Scan for the cell matching the given text and deliver its (X, Y) coordinate at center. 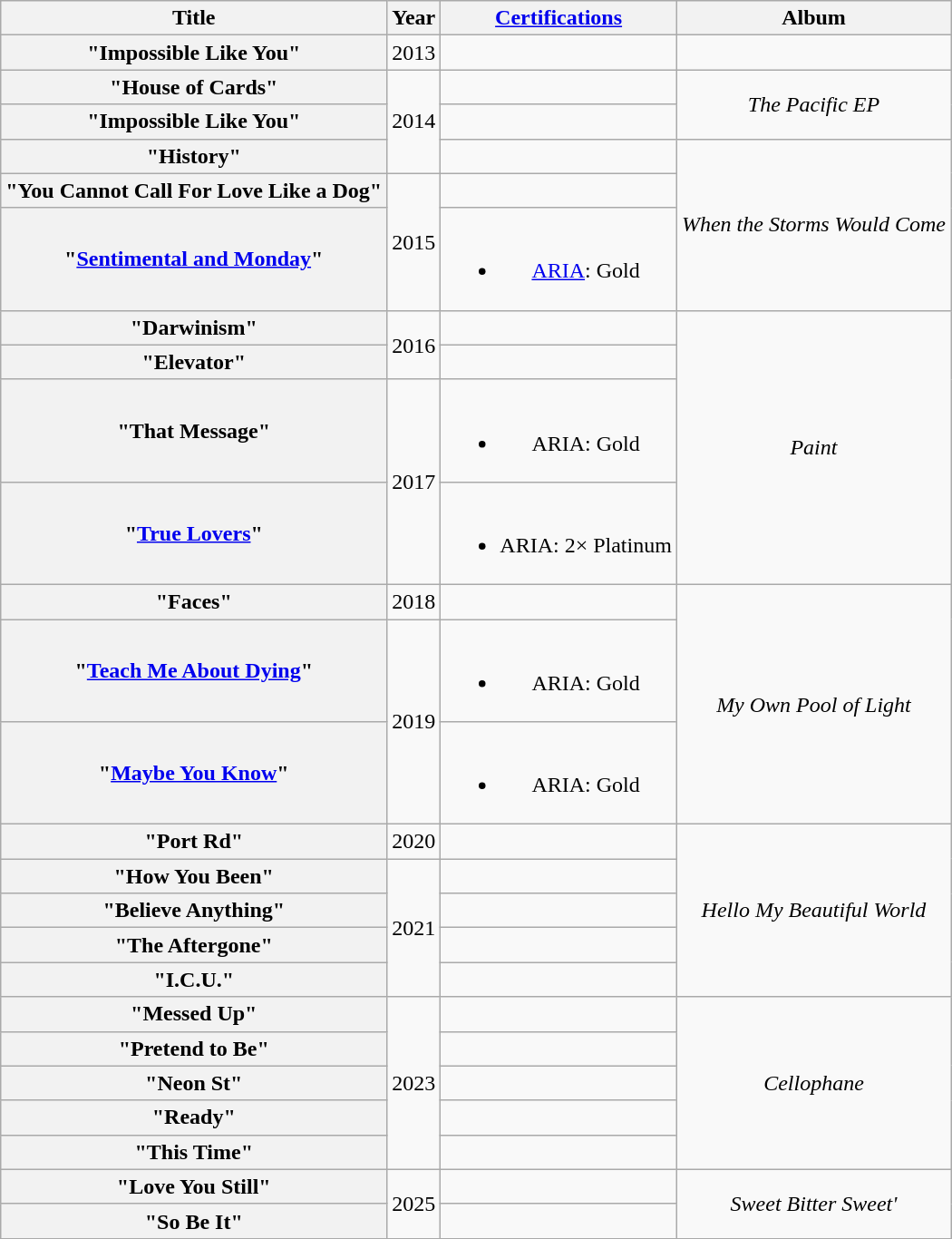
2015 (413, 241)
ARIA: 2× Platinum (559, 533)
"History" (194, 156)
"Pretend to Be" (194, 1049)
2017 (413, 482)
"Believe Anything" (194, 911)
"Sentimental and Monday" (194, 259)
Year (413, 18)
2023 (413, 1083)
2025 (413, 1204)
"That Message" (194, 430)
2013 (413, 53)
"Ready" (194, 1117)
2019 (413, 721)
2014 (413, 122)
"Maybe You Know" (194, 773)
"This Time" (194, 1152)
"House of Cards" (194, 87)
2020 (413, 842)
Paint (813, 447)
The Pacific EP (813, 104)
2016 (413, 345)
Certifications (559, 18)
"Elevator" (194, 362)
"You Cannot Call For Love Like a Dog" (194, 190)
Title (194, 18)
"Messed Up" (194, 1014)
"The Aftergone" (194, 945)
Hello My Beautiful World (813, 911)
"I.C.U." (194, 980)
"So Be It" (194, 1221)
Sweet Bitter Sweet' (813, 1204)
"Faces" (194, 601)
"Neon St" (194, 1083)
"How You Been" (194, 876)
"True Lovers" (194, 533)
Album (813, 18)
2018 (413, 601)
My Own Pool of Light (813, 704)
Cellophane (813, 1083)
"Port Rd" (194, 842)
"Love You Still" (194, 1186)
When the Storms Would Come (813, 225)
"Darwinism" (194, 327)
"Teach Me About Dying" (194, 669)
2021 (413, 928)
